From the cell containing the given text, extract its center point as (x, y) coordinate. 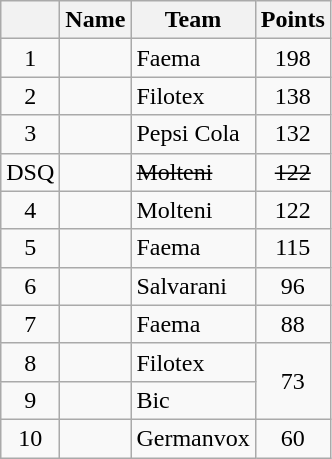
1 (30, 58)
Team (193, 20)
7 (30, 324)
6 (30, 286)
4 (30, 210)
8 (30, 362)
132 (292, 134)
198 (292, 58)
96 (292, 286)
2 (30, 96)
Name (96, 20)
3 (30, 134)
Bic (193, 400)
60 (292, 438)
5 (30, 248)
10 (30, 438)
9 (30, 400)
73 (292, 381)
115 (292, 248)
Germanvox (193, 438)
138 (292, 96)
Pepsi Cola (193, 134)
DSQ (30, 172)
88 (292, 324)
Points (292, 20)
Salvarani (193, 286)
